Capture the cell that displays the provided text and extract its (x, y) central coordinate. 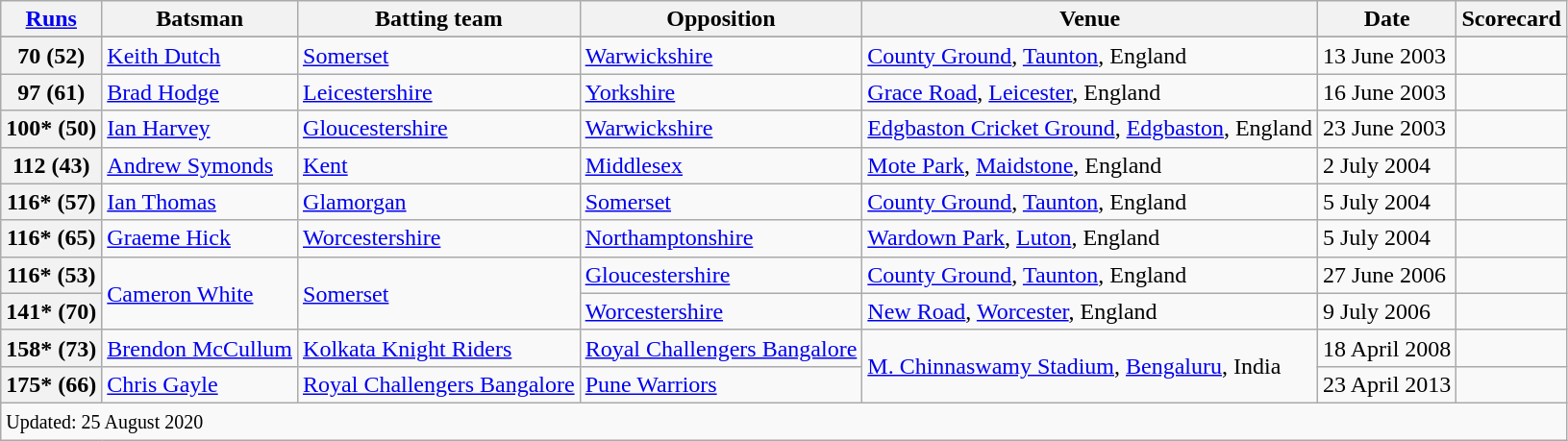
Venue (1090, 19)
116* (53) (52, 275)
23 June 2003 (1386, 129)
Ian Thomas (200, 202)
16 June 2003 (1386, 92)
100* (50) (52, 129)
Batting team (439, 19)
Chris Gayle (200, 384)
Leicestershire (439, 92)
2 July 2004 (1386, 165)
116* (65) (52, 238)
13 June 2003 (1386, 56)
Kolkata Knight Riders (439, 348)
23 April 2013 (1386, 384)
Middlesex (721, 165)
116* (57) (52, 202)
Cameron White (200, 293)
18 April 2008 (1386, 348)
Glamorgan (439, 202)
Runs (52, 19)
Updated: 25 August 2020 (784, 421)
Northamptonshire (721, 238)
Grace Road, Leicester, England (1090, 92)
M. Chinnaswamy Stadium, Bengaluru, India (1090, 366)
141* (70) (52, 311)
Andrew Symonds (200, 165)
Ian Harvey (200, 129)
175* (66) (52, 384)
27 June 2006 (1386, 275)
Pune Warriors (721, 384)
Kent (439, 165)
Brendon McCullum (200, 348)
Mote Park, Maidstone, England (1090, 165)
Edgbaston Cricket Ground, Edgbaston, England (1090, 129)
Keith Dutch (200, 56)
97 (61) (52, 92)
158* (73) (52, 348)
New Road, Worcester, England (1090, 311)
Date (1386, 19)
9 July 2006 (1386, 311)
Graeme Hick (200, 238)
Opposition (721, 19)
Scorecard (1511, 19)
Batsman (200, 19)
Yorkshire (721, 92)
Wardown Park, Luton, England (1090, 238)
Brad Hodge (200, 92)
112 (43) (52, 165)
70 (52) (52, 56)
